Return [x, y] of the center of cell containing provided text 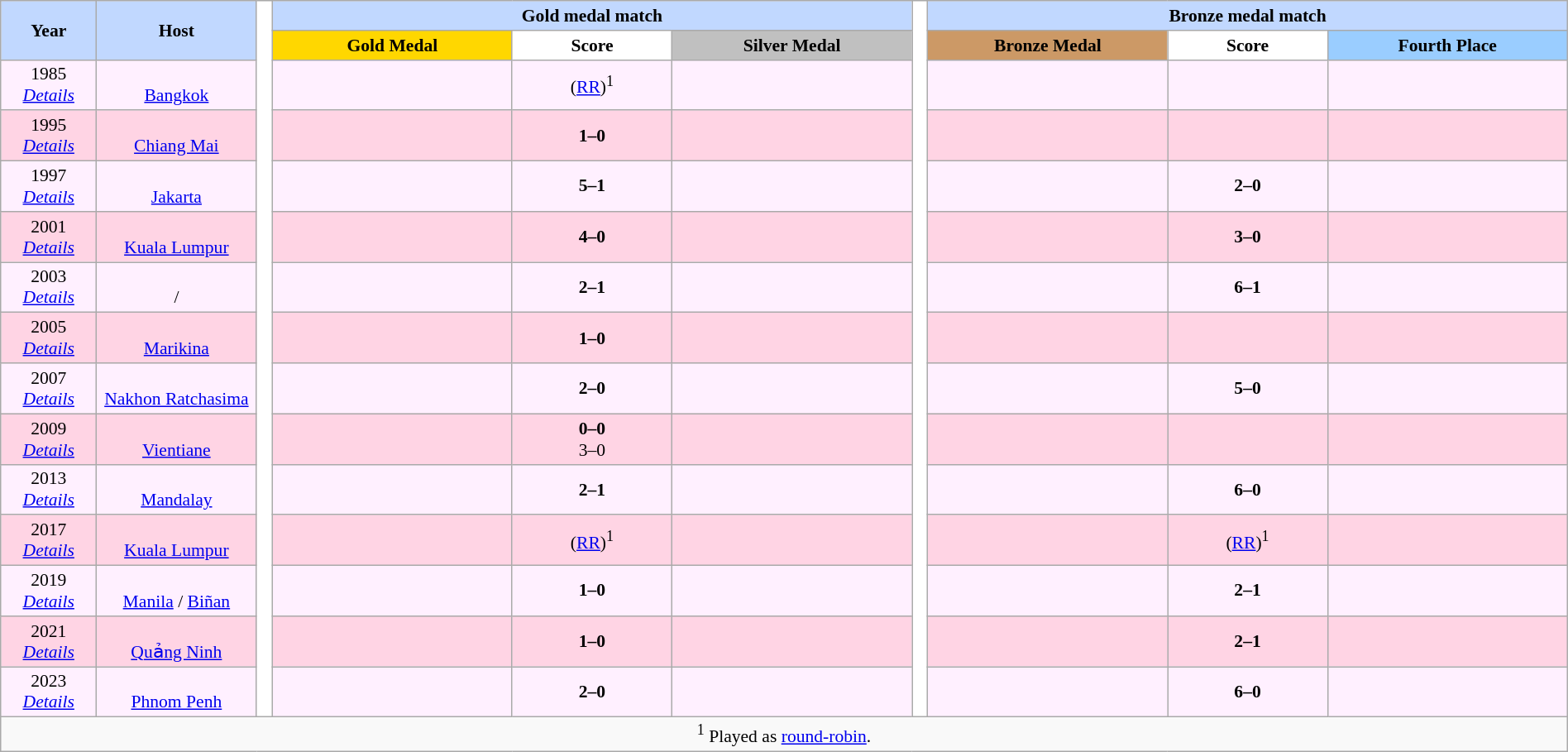
Bronze medal match [1247, 16]
Manila / Biñan [177, 591]
Phnom Penh [177, 692]
5–1 [592, 187]
2023Details [49, 692]
1995Details [49, 136]
1985Details [49, 84]
2007Details [49, 389]
Jakarta [177, 187]
Nakhon Ratchasima [177, 389]
Mandalay [177, 490]
3–0 [1247, 237]
Host [177, 30]
2005Details [49, 338]
Year [49, 30]
1997Details [49, 187]
1 Played as round-robin. [784, 735]
2021Details [49, 642]
Gold medal match [592, 16]
6–1 [1247, 288]
/ [177, 288]
2013Details [49, 490]
Vientiane [177, 438]
Silver Medal [792, 46]
2019Details [49, 591]
Fourth Place [1447, 46]
Chiang Mai [177, 136]
4–0 [592, 237]
Bangkok [177, 84]
0–0 3–0 [592, 438]
Marikina [177, 338]
2001Details [49, 237]
5–0 [1247, 389]
Quảng Ninh [177, 642]
Gold Medal [392, 46]
2017Details [49, 541]
2009Details [49, 438]
2003Details [49, 288]
Bronze Medal [1048, 46]
